From the cell containing the given text, extract its center point as (X, Y) coordinate. 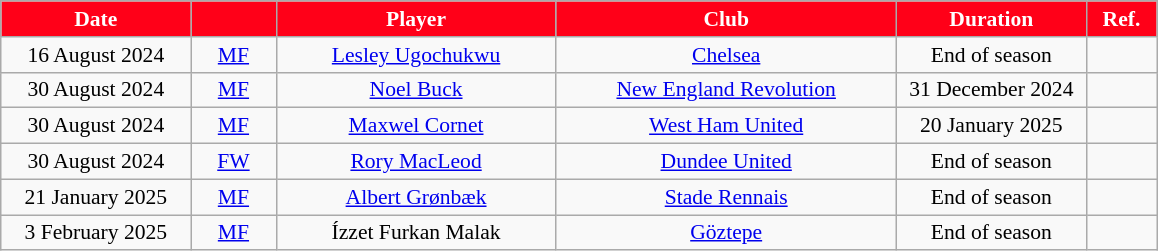
Stade Rennais (726, 197)
Rory MacLeod (416, 162)
Albert Grønbæk (416, 197)
West Ham United (726, 126)
Date (96, 19)
31 December 2024 (991, 90)
Maxwel Cornet (416, 126)
Lesley Ugochukwu (416, 55)
Dundee United (726, 162)
3 February 2025 (96, 233)
New England Revolution (726, 90)
Duration (991, 19)
Ízzet Furkan Malak (416, 233)
Chelsea (726, 55)
FW (234, 162)
Player (416, 19)
21 January 2025 (96, 197)
Ref. (1121, 19)
Club (726, 19)
20 January 2025 (991, 126)
Göztepe (726, 233)
Noel Buck (416, 90)
16 August 2024 (96, 55)
